Return the (x, y) coordinate for the center point of the cell that contains the specified text.  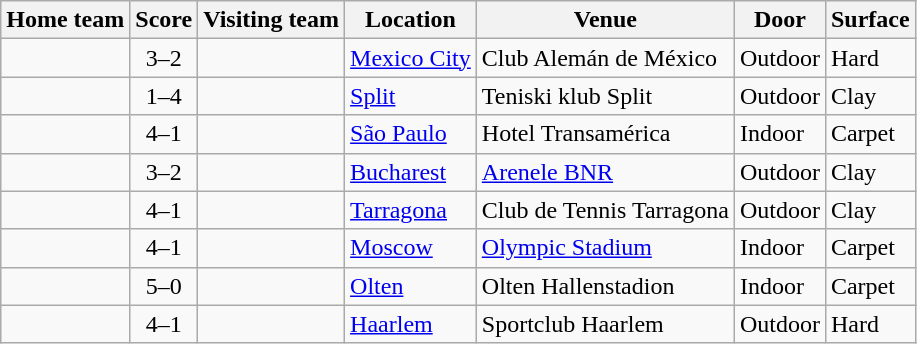
Olten (411, 286)
Moscow (411, 248)
Club Alemán de México (605, 58)
Hotel Transamérica (605, 134)
Score (164, 20)
Mexico City (411, 58)
Visiting team (272, 20)
Club de Tennis Tarragona (605, 210)
Split (411, 96)
Arenele BNR (605, 172)
Home team (66, 20)
Haarlem (411, 324)
Tarragona (411, 210)
Surface (870, 20)
Olympic Stadium (605, 248)
Bucharest (411, 172)
Venue (605, 20)
Door (780, 20)
5–0 (164, 286)
Location (411, 20)
Olten Hallenstadion (605, 286)
1–4 (164, 96)
Teniski klub Split (605, 96)
São Paulo (411, 134)
Sportclub Haarlem (605, 324)
